Scan for the cell matching the given text and deliver its [X, Y] coordinate at center. 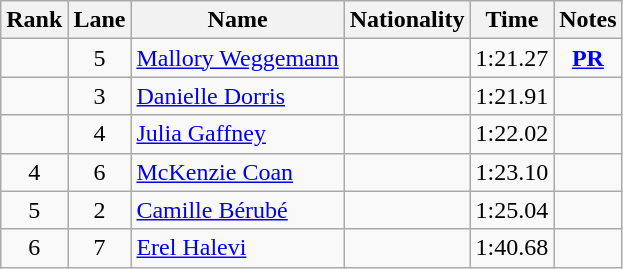
7 [100, 248]
Nationality [407, 20]
Camille Bérubé [238, 210]
Name [238, 20]
McKenzie Coan [238, 172]
PR [588, 58]
1:21.27 [512, 58]
Notes [588, 20]
1:21.91 [512, 96]
1:25.04 [512, 210]
Julia Gaffney [238, 134]
3 [100, 96]
Erel Halevi [238, 248]
Lane [100, 20]
2 [100, 210]
Mallory Weggemann [238, 58]
Time [512, 20]
1:22.02 [512, 134]
1:23.10 [512, 172]
Danielle Dorris [238, 96]
1:40.68 [512, 248]
Rank [34, 20]
